Search for the cell housing the specified text and yield its [X, Y] center coordinate. 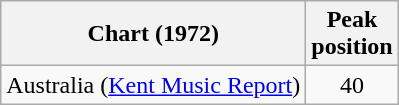
Peakposition [352, 34]
Australia (Kent Music Report) [154, 85]
Chart (1972) [154, 34]
40 [352, 85]
